Output the [x, y] coordinate of the center of the cell containing the given text.  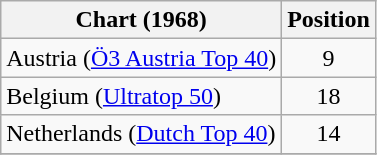
Chart (1968) [142, 20]
9 [329, 58]
14 [329, 134]
Netherlands (Dutch Top 40) [142, 134]
18 [329, 96]
Position [329, 20]
Austria (Ö3 Austria Top 40) [142, 58]
Belgium (Ultratop 50) [142, 96]
